Determine the [x, y] coordinate at the center of the cell enclosing the given text.  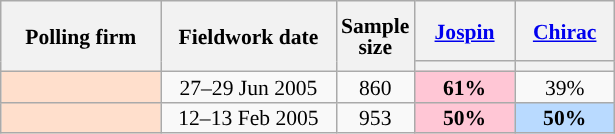
860 [375, 86]
Chirac [565, 31]
953 [375, 118]
12–13 Feb 2005 [248, 118]
Fieldwork date [248, 36]
27–29 Jun 2005 [248, 86]
Samplesize [375, 36]
61% [464, 86]
Polling firm [81, 36]
Jospin [464, 31]
39% [565, 86]
